Provide the (X, Y) coordinate of the cell's center where the given text is located.  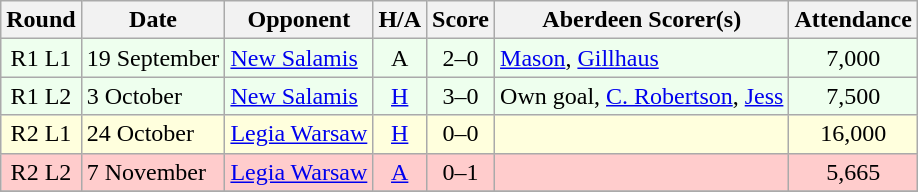
7 November (153, 172)
2–0 (461, 58)
R2 L2 (41, 172)
Date (153, 20)
Own goal, C. Robertson, Jess (642, 96)
R1 L1 (41, 58)
3 October (153, 96)
3–0 (461, 96)
0–1 (461, 172)
Opponent (299, 20)
Score (461, 20)
7,500 (853, 96)
Mason, Gillhaus (642, 58)
H/A (400, 20)
7,000 (853, 58)
0–0 (461, 134)
24 October (153, 134)
R2 L1 (41, 134)
16,000 (853, 134)
R1 L2 (41, 96)
Round (41, 20)
Aberdeen Scorer(s) (642, 20)
Attendance (853, 20)
19 September (153, 58)
5,665 (853, 172)
